Identify which cell holds the provided text, then report its [x, y] central coordinate. 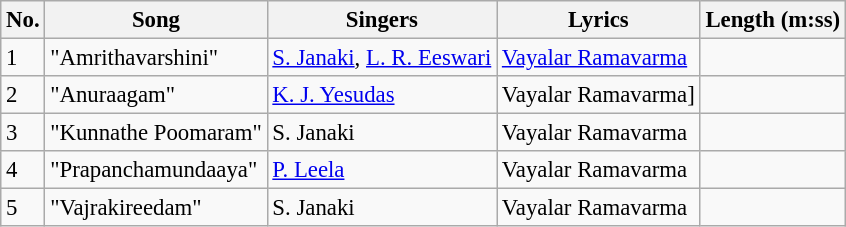
5 [23, 208]
S. Janaki, L. R. Eeswari [382, 58]
2 [23, 95]
"Amrithavarshini" [156, 58]
Length (m:ss) [772, 20]
P. Leela [382, 170]
3 [23, 133]
K. J. Yesudas [382, 95]
"Kunnathe Poomaram" [156, 133]
Lyrics [599, 20]
1 [23, 58]
"Anuraagam" [156, 95]
"Prapanchamundaaya" [156, 170]
No. [23, 20]
Vayalar Ramavarma] [599, 95]
Song [156, 20]
4 [23, 170]
"Vajrakireedam" [156, 208]
Singers [382, 20]
